Extract the [X, Y] coordinate from the center of the cell holding the provided text.  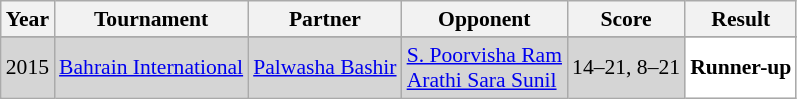
Opponent [484, 19]
2015 [28, 68]
Bahrain International [151, 68]
Partner [324, 19]
Tournament [151, 19]
S. Poorvisha Ram Arathi Sara Sunil [484, 68]
Score [626, 19]
Runner-up [740, 68]
Palwasha Bashir [324, 68]
14–21, 8–21 [626, 68]
Year [28, 19]
Result [740, 19]
